Identify which cell holds the provided text, then report its [x, y] central coordinate. 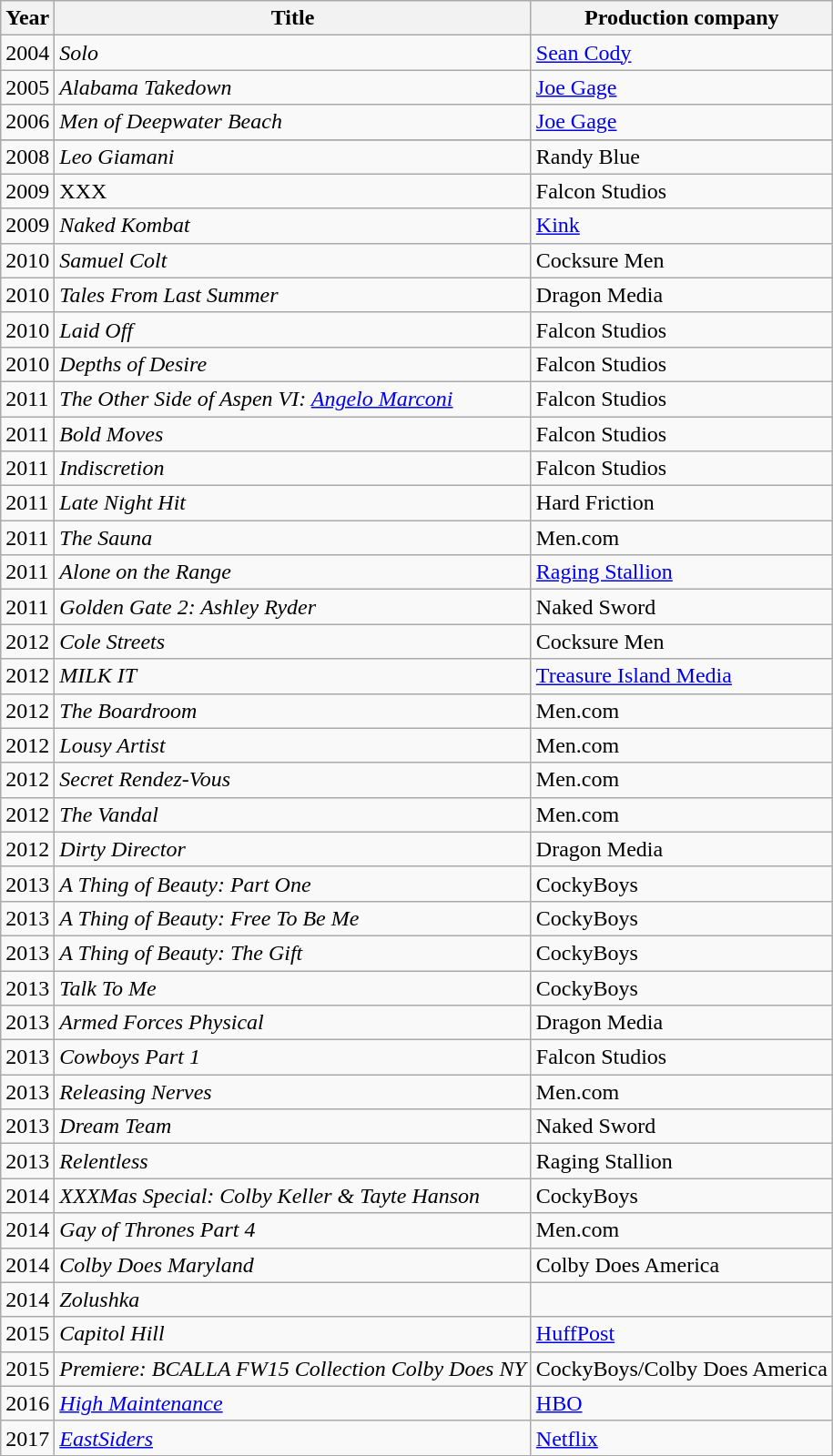
Netflix [681, 1438]
Leo Giamani [293, 157]
Depths of Desire [293, 364]
2006 [27, 122]
Golden Gate 2: Ashley Ryder [293, 607]
The Boardroom [293, 711]
Talk To Me [293, 987]
Treasure Island Media [681, 676]
Bold Moves [293, 434]
Cowboys Part 1 [293, 1057]
Naked Kombat [293, 226]
Armed Forces Physical [293, 1023]
Premiere: BCALLA FW15 Collection Colby Does NY [293, 1369]
Production company [681, 18]
Relentless [293, 1161]
High Maintenance [293, 1403]
2008 [27, 157]
Secret Rendez-Vous [293, 780]
MILK IT [293, 676]
Cole Streets [293, 642]
Samuel Colt [293, 260]
Releasing Nerves [293, 1092]
Alabama Takedown [293, 87]
Dirty Director [293, 849]
Tales From Last Summer [293, 295]
Gay of Thrones Part 4 [293, 1230]
Sean Cody [681, 53]
Colby Does Maryland [293, 1265]
2016 [27, 1403]
Kink [681, 226]
2017 [27, 1438]
Title [293, 18]
Solo [293, 53]
Lousy Artist [293, 745]
A Thing of Beauty: Free To Be Me [293, 918]
EastSiders [293, 1438]
A Thing of Beauty: The Gift [293, 953]
Indiscretion [293, 469]
Capitol Hill [293, 1334]
The Sauna [293, 538]
HBO [681, 1403]
A Thing of Beauty: Part One [293, 884]
Dream Team [293, 1127]
Hard Friction [681, 503]
Year [27, 18]
XXXMas Special: Colby Keller & Tayte Hanson [293, 1196]
Men of Deepwater Beach [293, 122]
Zolushka [293, 1299]
2005 [27, 87]
Alone on the Range [293, 572]
The Other Side of Aspen VI: Angelo Marconi [293, 399]
HuffPost [681, 1334]
CockyBoys/Colby Does America [681, 1369]
Colby Does America [681, 1265]
Randy Blue [681, 157]
Laid Off [293, 329]
2004 [27, 53]
Late Night Hit [293, 503]
The Vandal [293, 814]
XXX [293, 191]
